Scan for the cell matching the given text and deliver its (X, Y) coordinate at center. 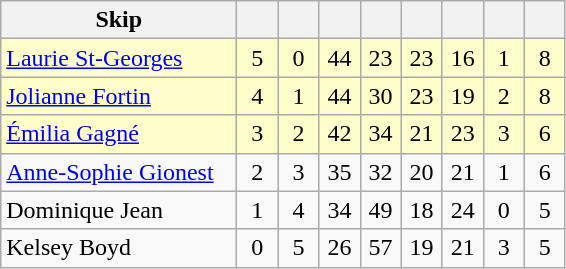
Kelsey Boyd (119, 248)
49 (380, 210)
18 (422, 210)
30 (380, 96)
24 (462, 210)
16 (462, 58)
26 (340, 248)
Laurie St-Georges (119, 58)
Dominique Jean (119, 210)
32 (380, 172)
Skip (119, 20)
Anne-Sophie Gionest (119, 172)
42 (340, 134)
20 (422, 172)
57 (380, 248)
Émilia Gagné (119, 134)
35 (340, 172)
Jolianne Fortin (119, 96)
